Search for the cell housing the specified text and yield its (X, Y) center coordinate. 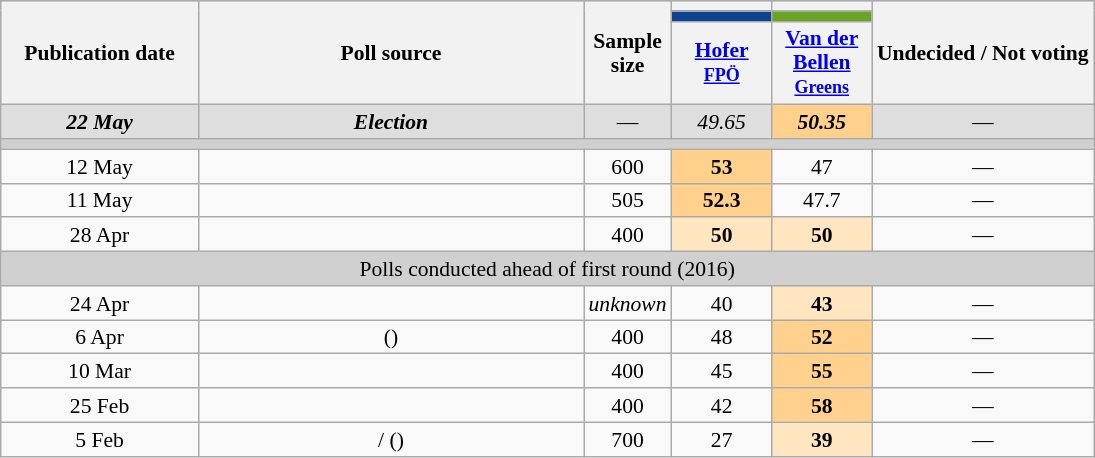
11 May (100, 200)
5 Feb (100, 439)
48 (722, 337)
55 (822, 371)
Van der BellenGreens (822, 63)
600 (628, 166)
47 (822, 166)
unknown (628, 303)
28 Apr (100, 235)
52.3 (722, 200)
HoferFPÖ (722, 63)
Undecided / Not voting (983, 53)
50.35 (822, 122)
700 (628, 439)
47.7 (822, 200)
Sample size (628, 53)
Poll source (390, 53)
() (390, 337)
25 Feb (100, 405)
43 (822, 303)
Publication date (100, 53)
42 (722, 405)
53 (722, 166)
6 Apr (100, 337)
10 Mar (100, 371)
Election (390, 122)
40 (722, 303)
49.65 (722, 122)
27 (722, 439)
505 (628, 200)
22 May (100, 122)
/ () (390, 439)
Polls conducted ahead of first round (2016) (548, 269)
58 (822, 405)
39 (822, 439)
52 (822, 337)
12 May (100, 166)
24 Apr (100, 303)
45 (722, 371)
